For the text-containing cell, return its midpoint in [x, y] coordinate format. 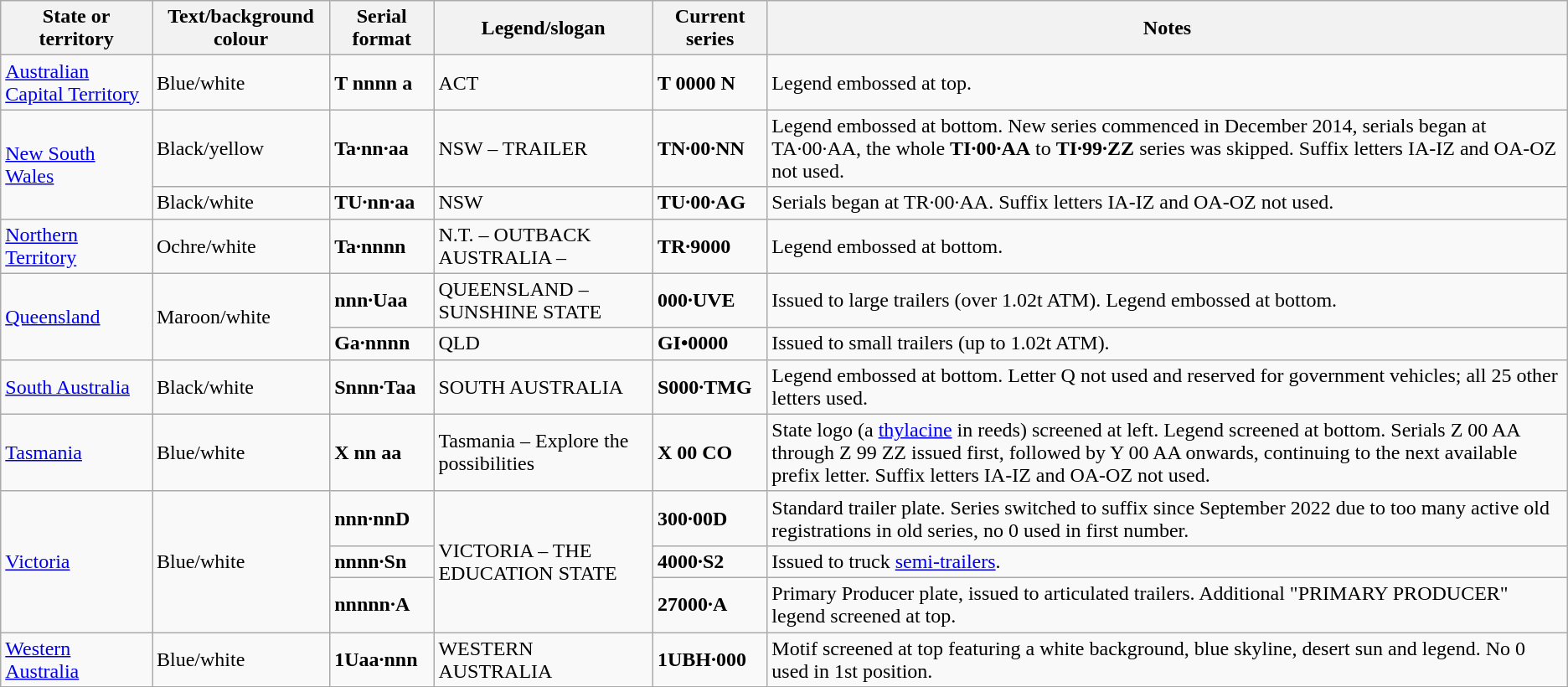
QLD [544, 343]
Legend embossed at bottom. Letter Q not used and reserved for government vehicles; all 25 other letters used. [1168, 387]
Ochre/white [241, 246]
nnnn·Sn [382, 561]
Text/background colour [241, 28]
T nnnn a [382, 82]
Australian Capital Territory [77, 82]
Legend/slogan [544, 28]
Ga·nnnn [382, 343]
Northern Territory [77, 246]
QUEENSLAND – SUNSHINE STATE [544, 300]
1Uaa·nnn [382, 659]
WESTERN AUSTRALIA [544, 659]
Notes [1168, 28]
NSW – TRAILER [544, 148]
State or territory [77, 28]
Issued to large trailers (over 1.02t ATM). Legend embossed at bottom. [1168, 300]
SOUTH AUSTRALIA [544, 387]
TU·00·AG [709, 203]
TR·9000 [709, 246]
Victoria [77, 561]
N.T. – OUTBACK AUSTRALIA – [544, 246]
000·UVE [709, 300]
nnnnn·A [382, 605]
Current series [709, 28]
Tasmania – Explore the possibilities [544, 452]
S000·TMG [709, 387]
Snnn·Taa [382, 387]
Ta·nn·aa [382, 148]
X nn aa [382, 452]
X 00 CO [709, 452]
4000·S2 [709, 561]
VICTORIA – THE EDUCATION STATE [544, 561]
Tasmania [77, 452]
nnn·nnD [382, 518]
Maroon/white [241, 317]
TN·00·NN [709, 148]
GI•0000 [709, 343]
New South Wales [77, 164]
NSW [544, 203]
Queensland [77, 317]
nnn·Uaa [382, 300]
ACT [544, 82]
Western Australia [77, 659]
Black/yellow [241, 148]
Issued to small trailers (up to 1.02t ATM). [1168, 343]
TU·nn·aa [382, 203]
27000·A [709, 605]
Motif screened at top featuring a white background, blue skyline, desert sun and legend. No 0 used in 1st position. [1168, 659]
Legend embossed at top. [1168, 82]
300·00D [709, 518]
South Australia [77, 387]
Ta·nnnn [382, 246]
Serial format [382, 28]
1UBH·000 [709, 659]
Serials began at TR·00·AA. Suffix letters IA-IZ and OA-OZ not used. [1168, 203]
T 0000 N [709, 82]
Primary Producer plate, issued to articulated trailers. Additional "PRIMARY PRODUCER" legend screened at top. [1168, 605]
Issued to truck semi-trailers. [1168, 561]
Legend embossed at bottom. [1168, 246]
